Output the (X, Y) coordinate of the center of the cell containing the given text.  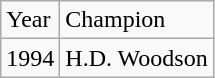
Year (30, 20)
Champion (136, 20)
1994 (30, 58)
H.D. Woodson (136, 58)
